Capture the cell that displays the provided text and extract its [X, Y] central coordinate. 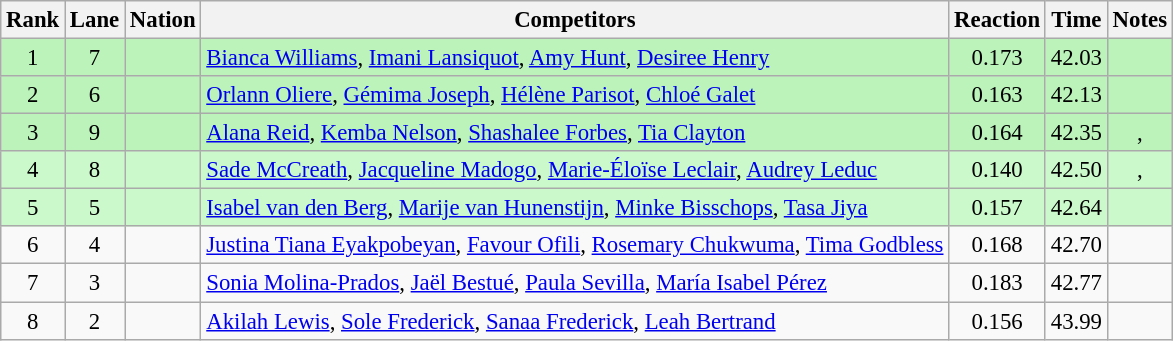
Time [1076, 20]
9 [95, 133]
42.50 [1076, 170]
42.13 [1076, 95]
42.03 [1076, 58]
43.99 [1076, 321]
0.157 [998, 208]
Orlann Oliere, Gémima Joseph, Hélène Parisot, Chloé Galet [575, 95]
Sade McCreath, Jacqueline Madogo, Marie-Éloïse Leclair, Audrey Leduc [575, 170]
Lane [95, 20]
0.173 [998, 58]
Justina Tiana Eyakpobeyan, Favour Ofili, Rosemary Chukwuma, Tima Godbless [575, 245]
0.183 [998, 283]
Bianca Williams, Imani Lansiquot, Amy Hunt, Desiree Henry [575, 58]
Competitors [575, 20]
Alana Reid, Kemba Nelson, Shashalee Forbes, Tia Clayton [575, 133]
0.140 [998, 170]
Akilah Lewis, Sole Frederick, Sanaa Frederick, Leah Bertrand [575, 321]
Notes [1140, 20]
0.163 [998, 95]
Nation [163, 20]
42.35 [1076, 133]
Rank [33, 20]
Isabel van den Berg, Marije van Hunenstijn, Minke Bisschops, Tasa Jiya [575, 208]
0.156 [998, 321]
0.164 [998, 133]
42.64 [1076, 208]
Reaction [998, 20]
42.70 [1076, 245]
1 [33, 58]
Sonia Molina-Prados, Jaël Bestué, Paula Sevilla, María Isabel Pérez [575, 283]
42.77 [1076, 283]
0.168 [998, 245]
